Pinpoint the cell where the given text exists, returning its [x, y] midpoint coordinate. 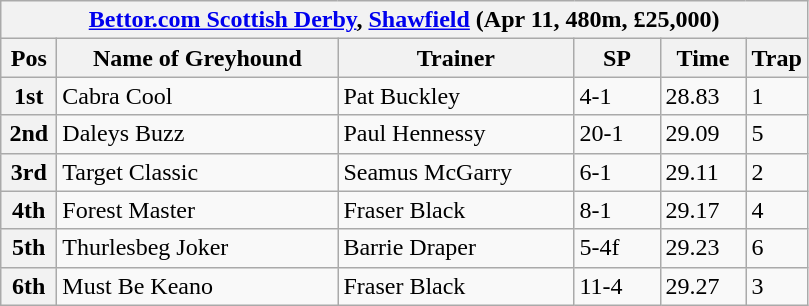
4-1 [617, 96]
Target Classic [198, 172]
Pat Buckley [456, 96]
Trainer [456, 58]
28.83 [703, 96]
Barrie Draper [456, 248]
2nd [29, 134]
29.11 [703, 172]
2 [776, 172]
Forest Master [198, 210]
8-1 [617, 210]
Trap [776, 58]
6th [29, 286]
4 [776, 210]
Name of Greyhound [198, 58]
Must Be Keano [198, 286]
5-4f [617, 248]
1 [776, 96]
Daleys Buzz [198, 134]
29.27 [703, 286]
Time [703, 58]
20-1 [617, 134]
Cabra Cool [198, 96]
Pos [29, 58]
SP [617, 58]
11-4 [617, 286]
5th [29, 248]
3 [776, 286]
3rd [29, 172]
4th [29, 210]
29.23 [703, 248]
Seamus McGarry [456, 172]
Bettor.com Scottish Derby, Shawfield (Apr 11, 480m, £25,000) [404, 20]
Paul Hennessy [456, 134]
6-1 [617, 172]
5 [776, 134]
6 [776, 248]
29.17 [703, 210]
Thurlesbeg Joker [198, 248]
29.09 [703, 134]
1st [29, 96]
